Output the (X, Y) coordinate of the center of the cell containing the given text.  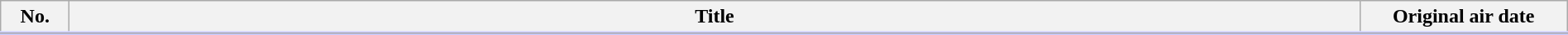
Title (715, 17)
No. (35, 17)
Original air date (1464, 17)
